Capture the cell that displays the provided text and extract its (X, Y) central coordinate. 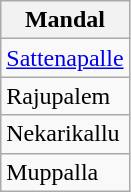
Nekarikallu (65, 134)
Mandal (65, 20)
Muppalla (65, 172)
Sattenapalle (65, 58)
Rajupalem (65, 96)
